Extract the [x, y] coordinate from the center of the cell holding the provided text.  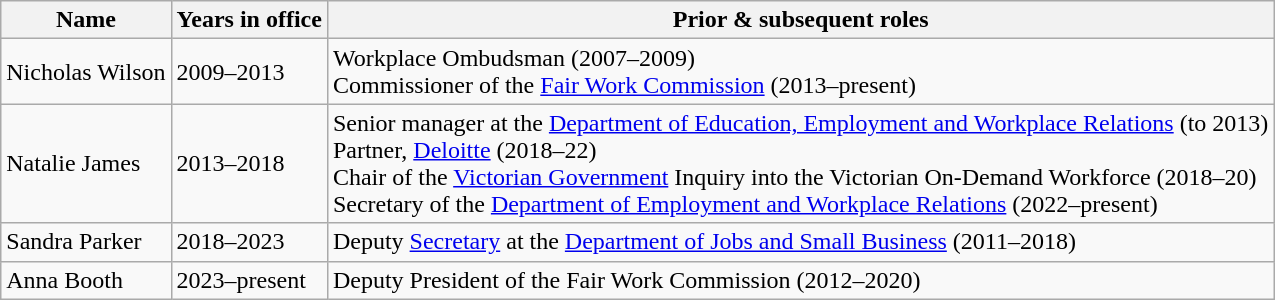
Deputy Secretary at the Department of Jobs and Small Business (2011–2018) [800, 242]
Prior & subsequent roles [800, 20]
Years in office [249, 20]
Natalie James [86, 164]
2023–present [249, 280]
Workplace Ombudsman (2007–2009)Commissioner of the Fair Work Commission (2013–present) [800, 72]
2009–2013 [249, 72]
Anna Booth [86, 280]
2013–2018 [249, 164]
2018–2023 [249, 242]
Nicholas Wilson [86, 72]
Sandra Parker [86, 242]
Name [86, 20]
Deputy President of the Fair Work Commission (2012–2020) [800, 280]
